Provide the [X, Y] coordinate of the cell's center where the given text is located.  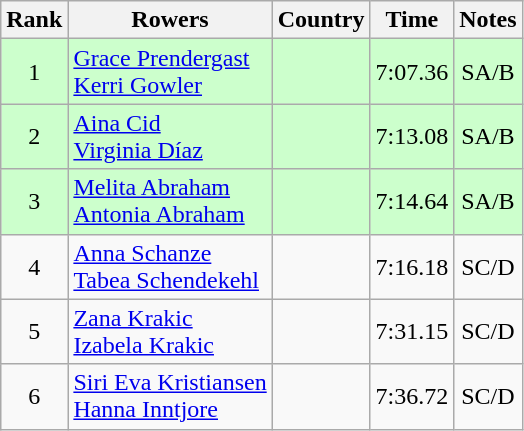
7:14.64 [412, 202]
7:16.18 [412, 266]
2 [34, 136]
7:13.08 [412, 136]
4 [34, 266]
7:07.36 [412, 72]
Melita AbrahamAntonia Abraham [170, 202]
Notes [488, 20]
Aina CidVirginia Díaz [170, 136]
7:36.72 [412, 396]
3 [34, 202]
Anna SchanzeTabea Schendekehl [170, 266]
Country [321, 20]
Zana KrakicIzabela Krakic [170, 332]
Grace PrendergastKerri Gowler [170, 72]
6 [34, 396]
Rank [34, 20]
Rowers [170, 20]
5 [34, 332]
7:31.15 [412, 332]
1 [34, 72]
Siri Eva KristiansenHanna Inntjore [170, 396]
Time [412, 20]
